Scan for the cell matching the given text and deliver its (x, y) coordinate at center. 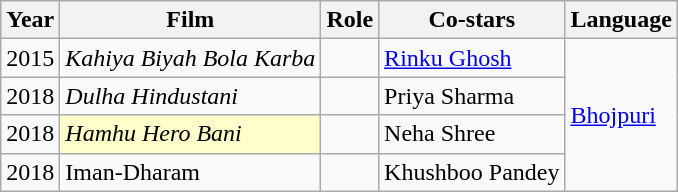
Kahiya Biyah Bola Karba (190, 58)
Bhojpuri (621, 115)
Iman-Dharam (190, 172)
Priya Sharma (472, 96)
Language (621, 20)
Hamhu Hero Bani (190, 134)
2015 (30, 58)
Year (30, 20)
Rinku Ghosh (472, 58)
Co-stars (472, 20)
Film (190, 20)
Khushboo Pandey (472, 172)
Role (350, 20)
Neha Shree (472, 134)
Dulha Hindustani (190, 96)
